Locate the cell with the specified text and output its (X, Y) center coordinate. 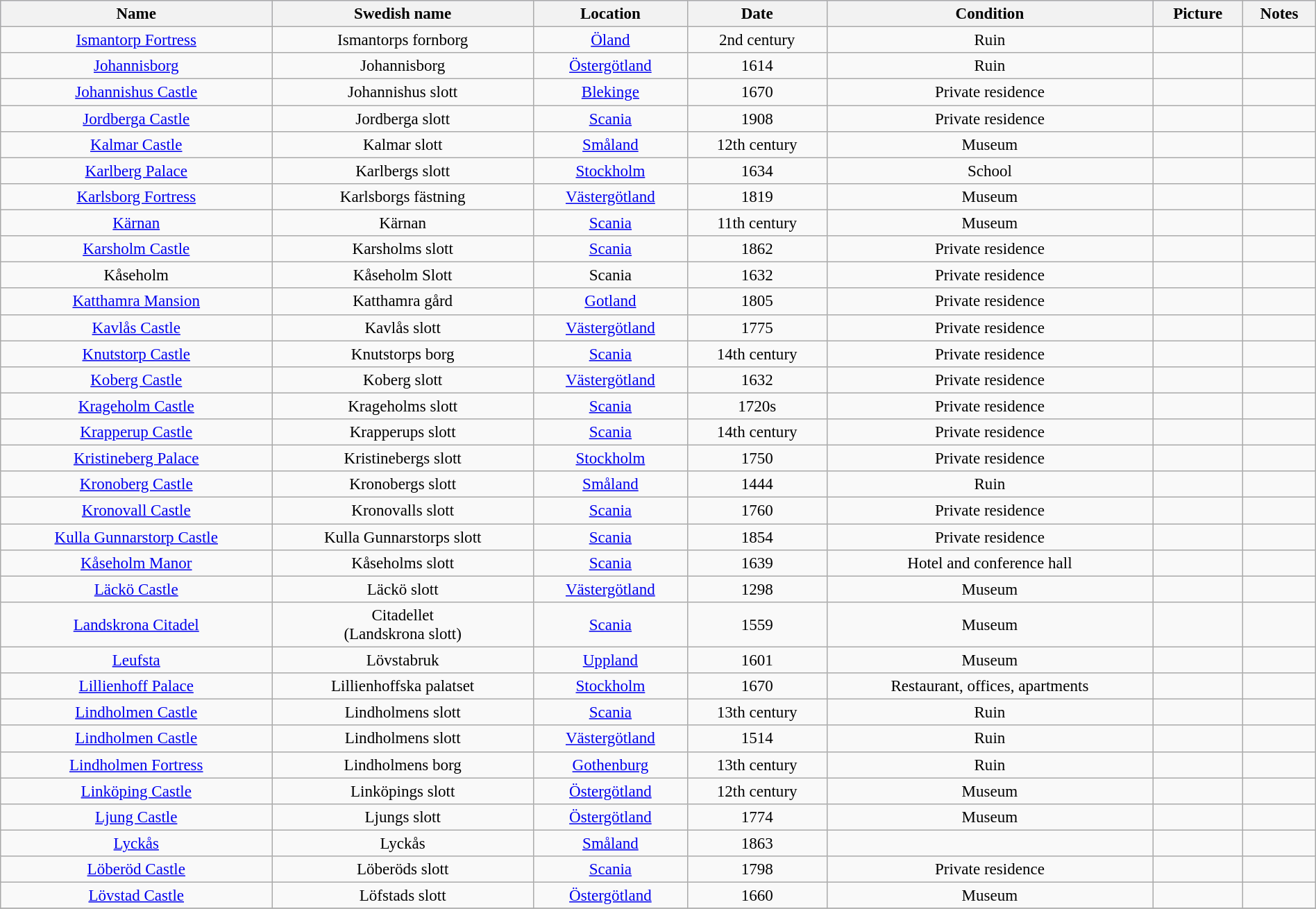
Kronoberg Castle (136, 484)
Knutstorps borg (403, 354)
1514 (757, 739)
Kåseholm (136, 275)
Gotland (611, 302)
Koberg slott (403, 380)
Ismantorp Fortress (136, 40)
Krageholms slott (403, 406)
1750 (757, 459)
1298 (757, 589)
Kalmar Castle (136, 145)
1720s (757, 406)
Landskrona Citadel (136, 625)
Läckö Castle (136, 589)
Krapperup Castle (136, 432)
1908 (757, 119)
Ljung Castle (136, 817)
Kåseholm Slott (403, 275)
Kåseholms slott (403, 563)
School (990, 171)
Kronovall Castle (136, 511)
Date (757, 14)
Lindholmen Fortress (136, 765)
1559 (757, 625)
11th century (757, 223)
Kåseholm Manor (136, 563)
2nd century (757, 40)
Krageholm Castle (136, 406)
Koberg Castle (136, 380)
Kronovalls slott (403, 511)
Hotel and conference hall (990, 563)
Lillienhoff Palace (136, 686)
1774 (757, 817)
Jordberga slott (403, 119)
Kulla Gunnarstorp Castle (136, 537)
Kalmar slott (403, 145)
Leufsta (136, 661)
1819 (757, 197)
1634 (757, 171)
Kristineberg Palace (136, 459)
Swedish name (403, 14)
1862 (757, 249)
Kavlås slott (403, 328)
Karlbergs slott (403, 171)
Lindholmens borg (403, 765)
Linköping Castle (136, 791)
1614 (757, 66)
Krapperups slott (403, 432)
Katthamra gård (403, 302)
Johannishus slott (403, 92)
Johannishus Castle (136, 92)
Ljungs slott (403, 817)
1863 (757, 843)
Picture (1198, 14)
Karlberg Palace (136, 171)
Kristinebergs slott (403, 459)
1601 (757, 661)
Linköpings slott (403, 791)
Kronobergs slott (403, 484)
Notes (1279, 14)
Kavlås Castle (136, 328)
Löfstads slott (403, 896)
1639 (757, 563)
Karlsborgs fästning (403, 197)
Condition (990, 14)
1798 (757, 869)
Karlsborg Fortress (136, 197)
Jordberga Castle (136, 119)
Läckö slott (403, 589)
Löberöds slott (403, 869)
Name (136, 14)
Knutstorp Castle (136, 354)
1760 (757, 511)
1444 (757, 484)
Gothenburg (611, 765)
Karsholms slott (403, 249)
Karsholm Castle (136, 249)
Restaurant, offices, apartments (990, 686)
Location (611, 14)
Kulla Gunnarstorps slott (403, 537)
Ismantorps fornborg (403, 40)
Katthamra Mansion (136, 302)
1805 (757, 302)
Uppland (611, 661)
1660 (757, 896)
1854 (757, 537)
Lövstabruk (403, 661)
Öland (611, 40)
Citadellet (Landskrona slott) (403, 625)
Lillienhoffska palatset (403, 686)
1775 (757, 328)
Löberöd Castle (136, 869)
Blekinge (611, 92)
Lövstad Castle (136, 896)
